Return [X, Y] of the center of cell containing provided text 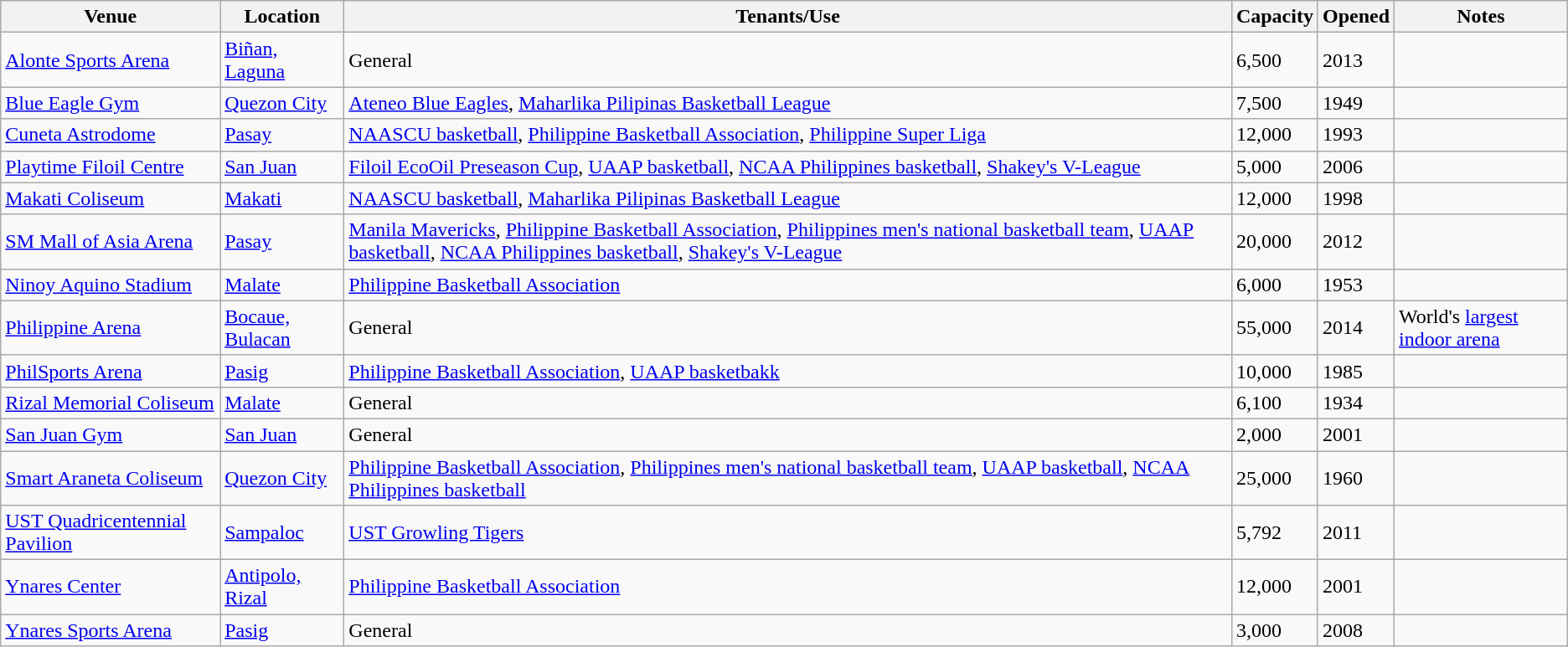
10,000 [1275, 371]
Philippine Basketball Association, Philippines men's national basketball team, UAAP basketball, NCAA Philippines basketball [788, 477]
Tenants/Use [788, 17]
2013 [1355, 60]
Philippine Basketball Association, UAAP basketbakk [788, 371]
2014 [1355, 328]
2006 [1355, 167]
1953 [1355, 285]
1998 [1355, 198]
Makati Coliseum [111, 198]
Cuneta Astrodome [111, 135]
Alonte Sports Arena [111, 60]
Ynares Center [111, 588]
UST Growling Tigers [788, 532]
Rizal Memorial Coliseum [111, 403]
6,000 [1275, 285]
SM Mall of Asia Arena [111, 241]
55,000 [1275, 328]
Bocaue, Bulacan [282, 328]
20,000 [1275, 241]
UST Quadricentennial Pavilion [111, 532]
Blue Eagle Gym [111, 103]
Location [282, 17]
Makati [282, 198]
Antipolo, Rizal [282, 588]
Philippine Arena [111, 328]
25,000 [1275, 477]
1949 [1355, 103]
Capacity [1275, 17]
Filoil EcoOil Preseason Cup, UAAP basketball, NCAA Philippines basketball, Shakey's V-League [788, 167]
NAASCU basketball, Maharlika Pilipinas Basketball League [788, 198]
World's largest indoor arena [1481, 328]
1934 [1355, 403]
5,792 [1275, 532]
3,000 [1275, 630]
PhilSports Arena [111, 371]
7,500 [1275, 103]
6,100 [1275, 403]
2008 [1355, 630]
5,000 [1275, 167]
Sampaloc [282, 532]
Ynares Sports Arena [111, 630]
1960 [1355, 477]
NAASCU basketball, Philippine Basketball Association, Philippine Super Liga [788, 135]
Ateneo Blue Eagles, Maharlika Pilipinas Basketball League [788, 103]
1985 [1355, 371]
2011 [1355, 532]
Notes [1481, 17]
2012 [1355, 241]
6,500 [1275, 60]
Smart Araneta Coliseum [111, 477]
Opened [1355, 17]
1993 [1355, 135]
Biñan, Laguna [282, 60]
2,000 [1275, 434]
Venue [111, 17]
Playtime Filoil Centre [111, 167]
Ninoy Aquino Stadium [111, 285]
San Juan Gym [111, 434]
